Search for the cell housing the specified text and yield its [X, Y] center coordinate. 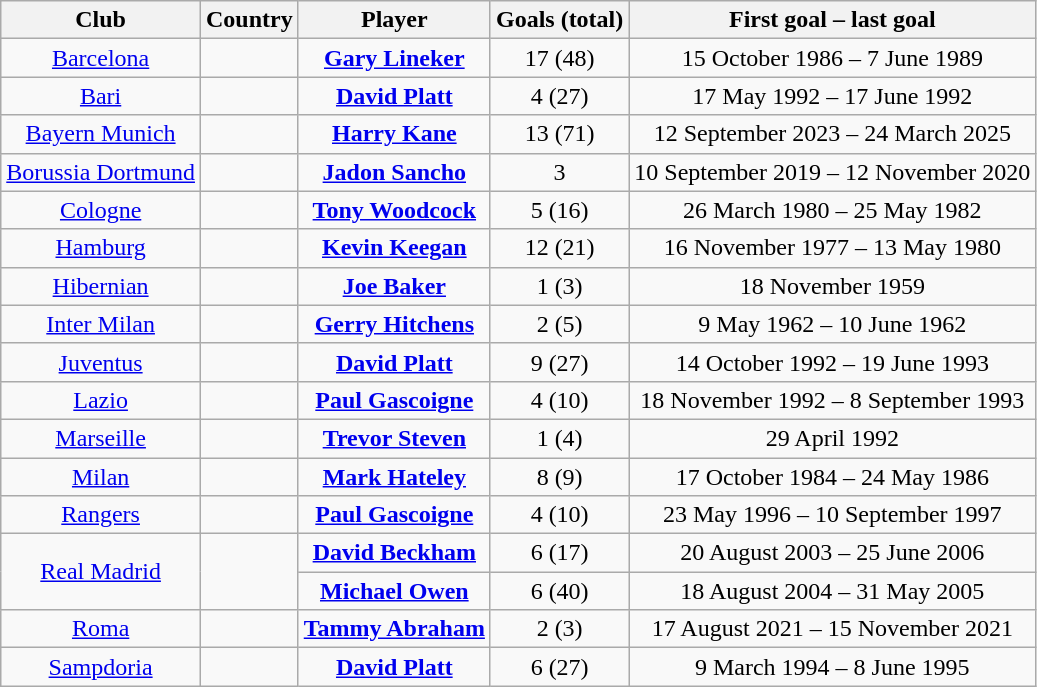
Bayern Munich [101, 134]
Sampdoria [101, 667]
5 (16) [559, 210]
Goals (total) [559, 20]
Bari [101, 96]
8 (9) [559, 477]
Michael Owen [394, 591]
Juventus [101, 362]
3 [559, 172]
Trevor Steven [394, 438]
15 October 1986 – 7 June 1989 [832, 58]
Joe Baker [394, 286]
14 October 1992 – 19 June 1993 [832, 362]
4 (27) [559, 96]
18 August 2004 – 31 May 2005 [832, 591]
12 (21) [559, 248]
12 September 2023 – 24 March 2025 [832, 134]
Real Madrid [101, 572]
17 August 2021 – 15 November 2021 [832, 629]
David Beckham [394, 553]
Barcelona [101, 58]
Jadon Sancho [394, 172]
26 March 1980 – 25 May 1982 [832, 210]
6 (27) [559, 667]
Roma [101, 629]
17 May 1992 – 17 June 1992 [832, 96]
2 (5) [559, 324]
Cologne [101, 210]
Country [249, 20]
1 (3) [559, 286]
10 September 2019 – 12 November 2020 [832, 172]
Rangers [101, 515]
9 May 1962 – 10 June 1962 [832, 324]
Milan [101, 477]
Kevin Keegan [394, 248]
Marseille [101, 438]
6 (17) [559, 553]
29 April 1992 [832, 438]
Hamburg [101, 248]
Hibernian [101, 286]
2 (3) [559, 629]
16 November 1977 – 13 May 1980 [832, 248]
Gerry Hitchens [394, 324]
18 November 1992 – 8 September 1993 [832, 400]
Inter Milan [101, 324]
9 March 1994 – 8 June 1995 [832, 667]
17 October 1984 – 24 May 1986 [832, 477]
9 (27) [559, 362]
Mark Hateley [394, 477]
20 August 2003 – 25 June 2006 [832, 553]
6 (40) [559, 591]
Borussia Dortmund [101, 172]
Lazio [101, 400]
1 (4) [559, 438]
17 (48) [559, 58]
13 (71) [559, 134]
Tony Woodcock [394, 210]
23 May 1996 – 10 September 1997 [832, 515]
18 November 1959 [832, 286]
Tammy Abraham [394, 629]
Harry Kane [394, 134]
Club [101, 20]
Gary Lineker [394, 58]
Player [394, 20]
First goal – last goal [832, 20]
